Scan for the cell matching the given text and deliver its [x, y] coordinate at center. 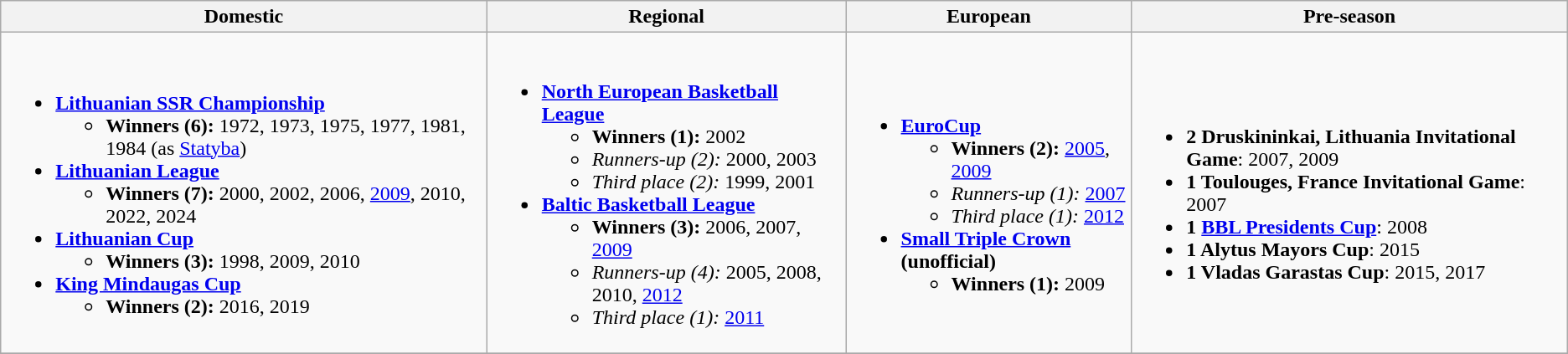
Pre-season [1349, 17]
Domestic [244, 17]
Regional [667, 17]
European [988, 17]
EuroCupWinners (2): 2005, 2009Runners-up (1): 2007Third place (1): 2012Small Triple Crown (unofficial)Winners (1): 2009 [988, 192]
